Return the [X, Y] coordinate for the center point of the cell that contains the specified text.  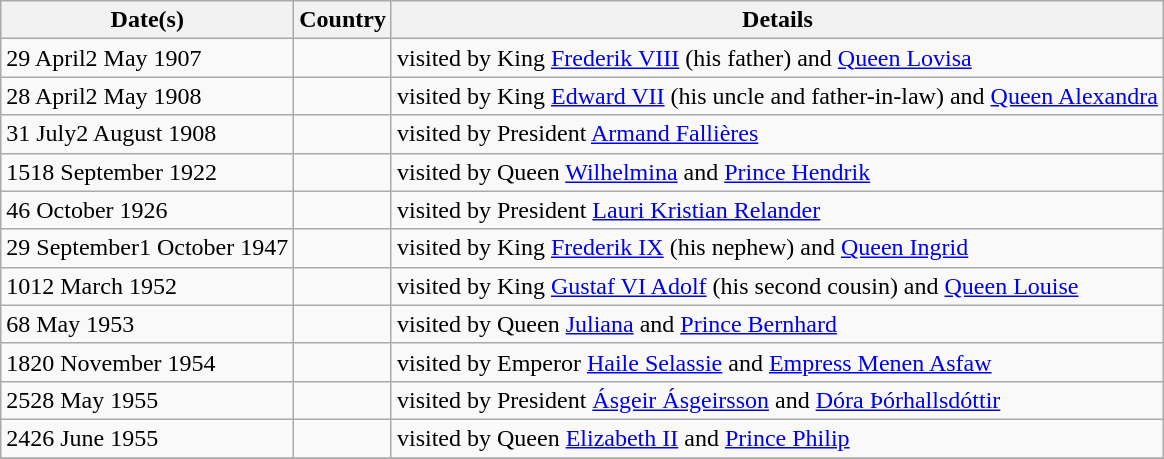
29 September1 October 1947 [148, 248]
2528 May 1955 [148, 400]
Date(s) [148, 20]
visited by Queen Juliana and Prince Bernhard [777, 324]
Country [343, 20]
visited by King Frederik IX (his nephew) and Queen Ingrid [777, 248]
visited by President Armand Fallières [777, 134]
68 May 1953 [148, 324]
visited by King Frederik VIII (his father) and Queen Lovisa [777, 58]
29 April2 May 1907 [148, 58]
visited by Queen Wilhelmina and Prince Hendrik [777, 172]
visited by King Edward VII (his uncle and father-in-law) and Queen Alexandra [777, 96]
visited by Emperor Haile Selassie and Empress Menen Asfaw [777, 362]
31 July2 August 1908 [148, 134]
1518 September 1922 [148, 172]
Details [777, 20]
1820 November 1954 [148, 362]
46 October 1926 [148, 210]
2426 June 1955 [148, 438]
1012 March 1952 [148, 286]
visited by Queen Elizabeth II and Prince Philip [777, 438]
visited by President Ásgeir Ásgeirsson and Dóra Þórhallsdóttir [777, 400]
visited by President Lauri Kristian Relander [777, 210]
28 April2 May 1908 [148, 96]
visited by King Gustaf VI Adolf (his second cousin) and Queen Louise [777, 286]
